Return (x, y) of the center of cell containing provided text 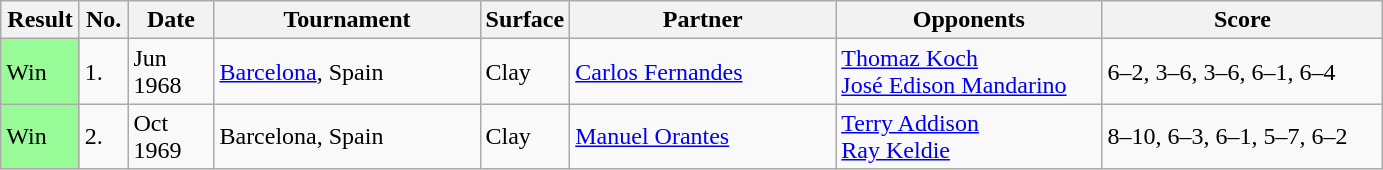
Tournament (347, 20)
Opponents (969, 20)
Thomaz Koch José Edison Mandarino (969, 72)
Jun 1968 (171, 72)
No. (104, 20)
Oct 1969 (171, 136)
2. (104, 136)
Terry Addison Ray Keldie (969, 136)
Partner (703, 20)
Manuel Orantes (703, 136)
Result (40, 20)
6–2, 3–6, 3–6, 6–1, 6–4 (1242, 72)
8–10, 6–3, 6–1, 5–7, 6–2 (1242, 136)
Score (1242, 20)
Carlos Fernandes (703, 72)
Date (171, 20)
1. (104, 72)
Surface (525, 20)
